Identify which cell holds the provided text, then report its [x, y] central coordinate. 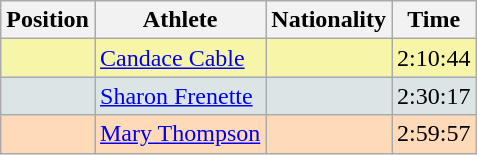
Nationality [329, 20]
Position [48, 20]
Mary Thompson [180, 134]
Athlete [180, 20]
2:59:57 [434, 134]
Time [434, 20]
Sharon Frenette [180, 96]
2:10:44 [434, 58]
Candace Cable [180, 58]
2:30:17 [434, 96]
